Identify which cell holds the provided text, then report its (x, y) central coordinate. 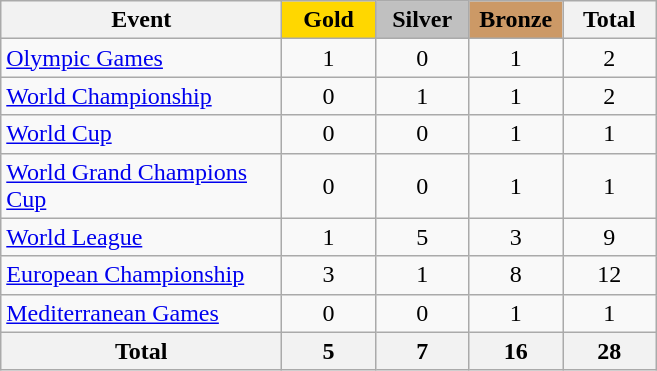
Event (142, 20)
Olympic Games (142, 58)
Bronze (516, 20)
World Grand Champions Cup (142, 186)
Gold (329, 20)
World Cup (142, 134)
8 (516, 275)
World Championship (142, 96)
European Championship (142, 275)
World League (142, 237)
12 (609, 275)
16 (516, 351)
28 (609, 351)
Silver (422, 20)
9 (609, 237)
7 (422, 351)
Mediterranean Games (142, 313)
